Search for the cell housing the specified text and yield its (X, Y) center coordinate. 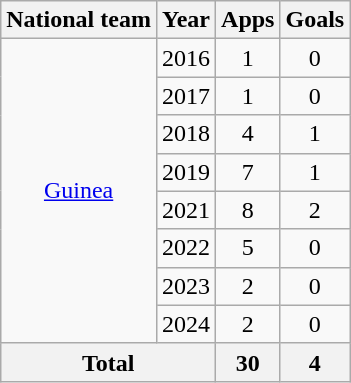
2017 (186, 96)
2024 (186, 324)
National team (79, 20)
5 (248, 248)
2021 (186, 210)
2018 (186, 134)
2016 (186, 58)
7 (248, 172)
8 (248, 210)
Goals (315, 20)
Year (186, 20)
30 (248, 362)
2022 (186, 248)
Guinea (79, 191)
2019 (186, 172)
2023 (186, 286)
Total (108, 362)
Apps (248, 20)
